Locate the cell with the specified text and output its (x, y) center coordinate. 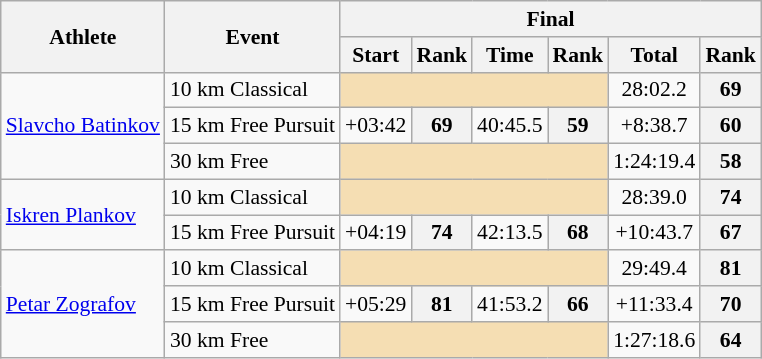
28:02.2 (654, 90)
Final (550, 19)
68 (578, 233)
+03:42 (376, 126)
66 (578, 304)
Time (510, 55)
40:45.5 (510, 126)
1:24:19.4 (654, 162)
59 (578, 126)
28:39.0 (654, 197)
29:49.4 (654, 269)
64 (730, 340)
Iskren Plankov (83, 214)
Slavcho Batinkov (83, 126)
Start (376, 55)
Event (252, 36)
41:53.2 (510, 304)
Athlete (83, 36)
+10:43.7 (654, 233)
70 (730, 304)
67 (730, 233)
Petar Zografov (83, 304)
60 (730, 126)
+04:19 (376, 233)
Total (654, 55)
1:27:18.6 (654, 340)
42:13.5 (510, 233)
+11:33.4 (654, 304)
+8:38.7 (654, 126)
58 (730, 162)
+05:29 (376, 304)
